For the text-containing cell, return its midpoint in [X, Y] coordinate format. 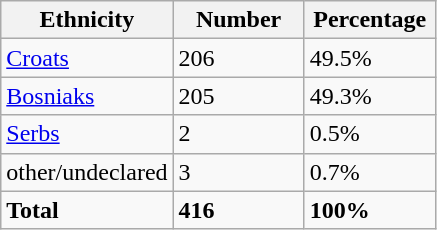
Bosniaks [87, 96]
Total [87, 210]
0.7% [370, 172]
other/undeclared [87, 172]
2 [238, 134]
3 [238, 172]
Serbs [87, 134]
Ethnicity [87, 20]
49.3% [370, 96]
416 [238, 210]
Number [238, 20]
Percentage [370, 20]
Croats [87, 58]
206 [238, 58]
205 [238, 96]
49.5% [370, 58]
100% [370, 210]
0.5% [370, 134]
